Find where the given text appears and provide that cell's center as (x, y) coordinate. 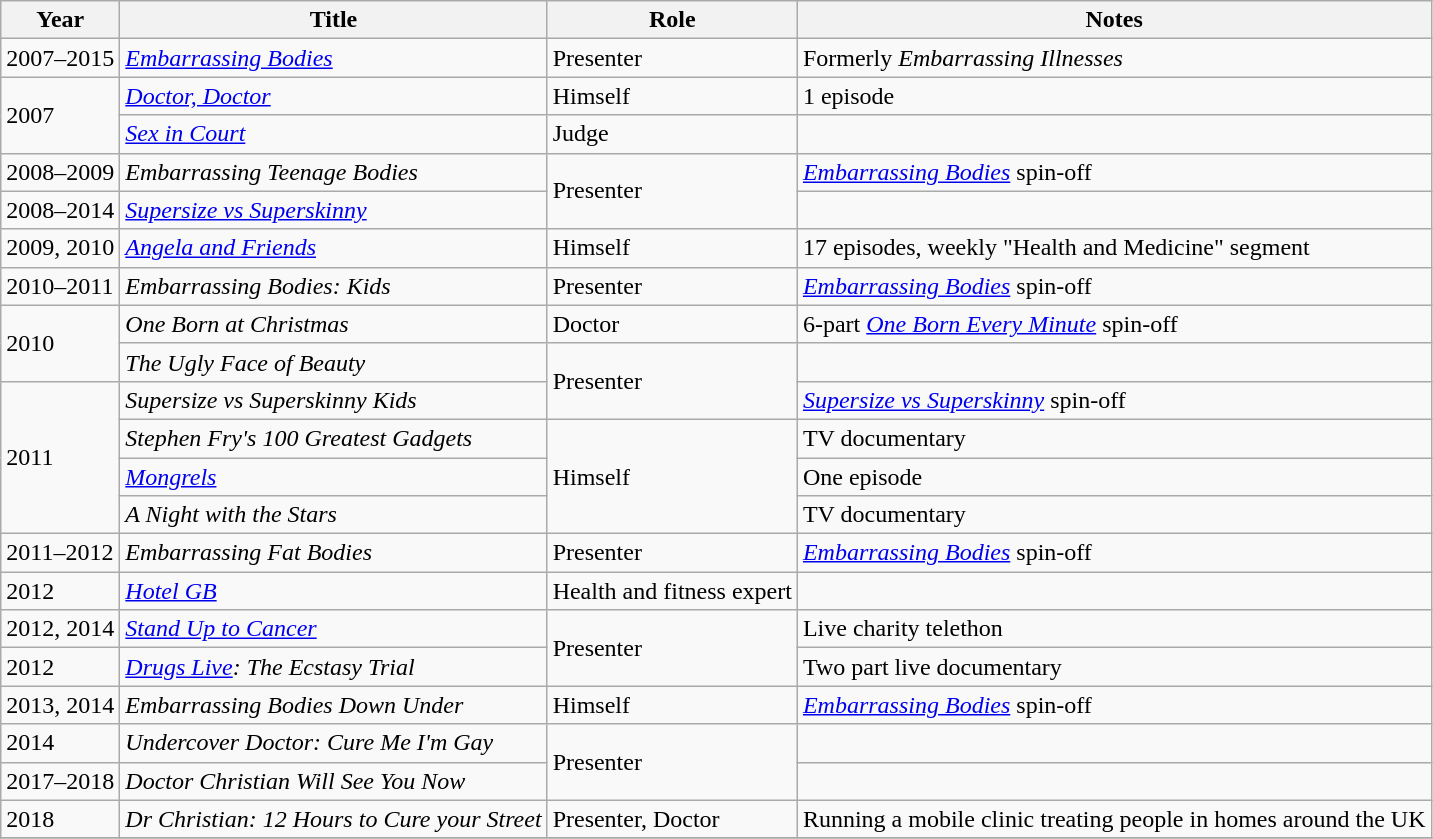
Health and fitness expert (672, 591)
Presenter, Doctor (672, 819)
2013, 2014 (60, 705)
Running a mobile clinic treating people in homes around the UK (1114, 819)
Supersize vs Superskinny spin-off (1114, 400)
A Night with the Stars (334, 515)
Undercover Doctor: Cure Me I'm Gay (334, 743)
Mongrels (334, 477)
2010–2011 (60, 286)
17 episodes, weekly "Health and Medicine" segment (1114, 248)
2011 (60, 457)
2017–2018 (60, 781)
Embarrassing Bodies: Kids (334, 286)
Stephen Fry's 100 Greatest Gadgets (334, 438)
Year (60, 20)
Sex in Court (334, 134)
Angela and Friends (334, 248)
6-part One Born Every Minute spin-off (1114, 324)
The Ugly Face of Beauty (334, 362)
2009, 2010 (60, 248)
Supersize vs Superskinny Kids (334, 400)
Doctor (672, 324)
Stand Up to Cancer (334, 629)
Dr Christian: 12 Hours to Cure your Street (334, 819)
Embarrassing Teenage Bodies (334, 172)
2010 (60, 343)
Formerly Embarrassing Illnesses (1114, 58)
Drugs Live: The Ecstasy Trial (334, 667)
2012, 2014 (60, 629)
2018 (60, 819)
One episode (1114, 477)
2007–2015 (60, 58)
Embarrassing Fat Bodies (334, 553)
Live charity telethon (1114, 629)
Two part live documentary (1114, 667)
Notes (1114, 20)
2008–2014 (60, 210)
Role (672, 20)
Doctor Christian Will See You Now (334, 781)
2011–2012 (60, 553)
2007 (60, 115)
Doctor, Doctor (334, 96)
Embarrassing Bodies (334, 58)
One Born at Christmas (334, 324)
Hotel GB (334, 591)
2014 (60, 743)
2008–2009 (60, 172)
Title (334, 20)
1 episode (1114, 96)
Embarrassing Bodies Down Under (334, 705)
Supersize vs Superskinny (334, 210)
Judge (672, 134)
